Output the [X, Y] coordinate of the center of the cell containing the given text.  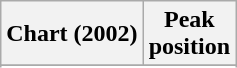
Peakposition [189, 34]
Chart (2002) [72, 34]
